Find where the given text appears and provide that cell's center as (x, y) coordinate. 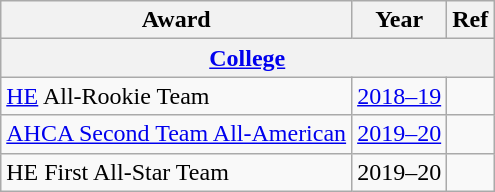
2018–19 (400, 96)
College (248, 58)
Ref (470, 20)
Year (400, 20)
HE First All-Star Team (176, 172)
HE All-Rookie Team (176, 96)
AHCA Second Team All-American (176, 134)
Award (176, 20)
